Provide the [x, y] coordinate of the cell's center where the given text is located.  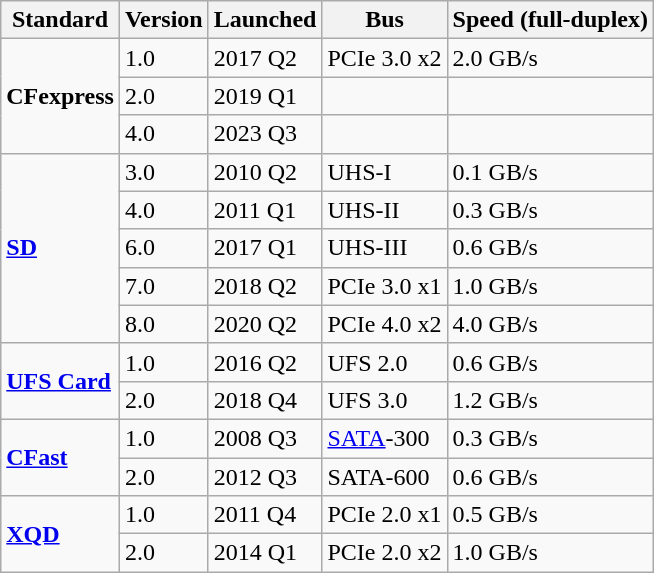
2011 Q1 [265, 210]
2012 Q3 [265, 477]
3.0 [164, 172]
Standard [60, 20]
2010 Q2 [265, 172]
7.0 [164, 286]
Launched [265, 20]
PCIe 4.0 x2 [384, 324]
UFS Card [60, 381]
SATA-600 [384, 477]
2008 Q3 [265, 438]
UHS-II [384, 210]
2019 Q1 [265, 96]
1.2 GB/s [550, 400]
2018 Q2 [265, 286]
SATA-300 [384, 438]
Version [164, 20]
2014 Q1 [265, 553]
Speed (full-duplex) [550, 20]
2017 Q1 [265, 248]
CFast [60, 457]
0.5 GB/s [550, 515]
0.1 GB/s [550, 172]
8.0 [164, 324]
2.0 GB/s [550, 58]
6.0 [164, 248]
2018 Q4 [265, 400]
XQD [60, 534]
UHS-I [384, 172]
UFS 2.0 [384, 362]
PCIe 3.0 x2 [384, 58]
4.0 GB/s [550, 324]
2020 Q2 [265, 324]
2011 Q4 [265, 515]
2017 Q2 [265, 58]
2023 Q3 [265, 134]
UFS 3.0 [384, 400]
SD [60, 248]
CFexpress [60, 96]
UHS-III [384, 248]
PCIe 3.0 x1 [384, 286]
2016 Q2 [265, 362]
Bus [384, 20]
PCIe 2.0 x2 [384, 553]
PCIe 2.0 x1 [384, 515]
